Return the (x, y) coordinate for the center point of the cell that contains the specified text.  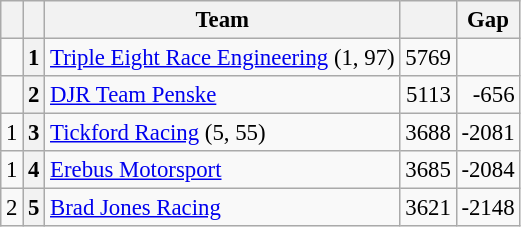
-656 (488, 95)
-2148 (488, 208)
4 (34, 170)
5769 (428, 58)
5113 (428, 95)
Triple Eight Race Engineering (1, 97) (222, 58)
-2081 (488, 133)
Team (222, 20)
Brad Jones Racing (222, 208)
Erebus Motorsport (222, 170)
3685 (428, 170)
Tickford Racing (5, 55) (222, 133)
Gap (488, 20)
3621 (428, 208)
DJR Team Penske (222, 95)
-2084 (488, 170)
3688 (428, 133)
3 (34, 133)
5 (34, 208)
